Provide the [X, Y] coordinate of the cell's center where the given text is located.  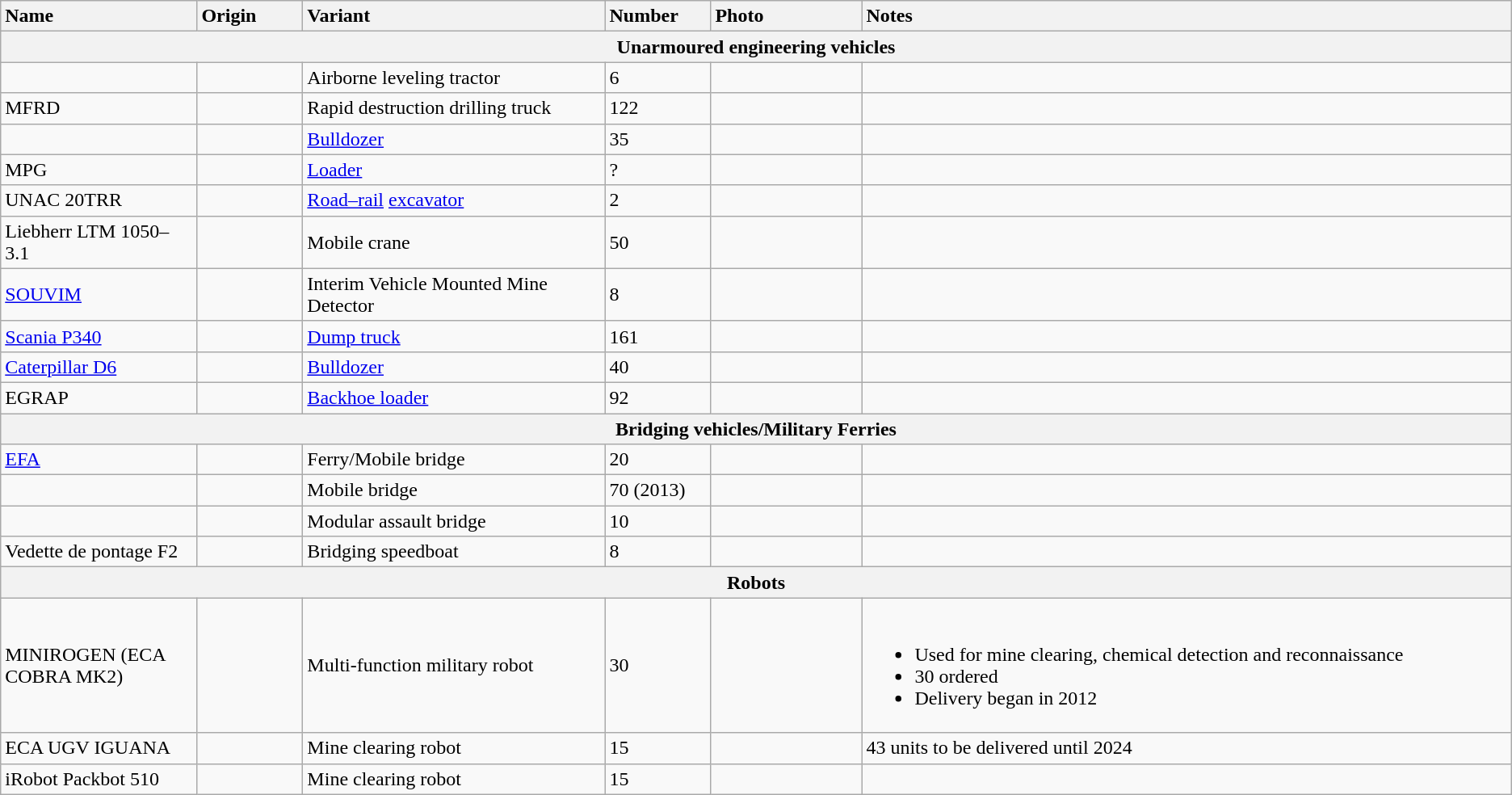
40 [657, 367]
Unarmoured engineering vehicles [756, 47]
? [657, 170]
20 [657, 460]
Backhoe loader [454, 397]
43 units to be delivered until 2024 [1186, 748]
EFA [99, 460]
MPG [99, 170]
Mobile bridge [454, 490]
92 [657, 397]
SOUVIM [99, 294]
Photo [787, 16]
Interim Vehicle Mounted Mine Detector [454, 294]
Airborne leveling tractor [454, 78]
Road–rail excavator [454, 200]
Mobile crane [454, 242]
70 (2013) [657, 490]
Liebherr LTM 1050–3.1 [99, 242]
Bridging speedboat [454, 552]
MINIROGEN (ECA COBRA MK2) [99, 666]
Vedette de pontage F2 [99, 552]
iRobot Packbot 510 [99, 779]
Variant [454, 16]
Loader [454, 170]
6 [657, 78]
Modular assault bridge [454, 521]
ECA UGV IGUANA [99, 748]
MFRD [99, 108]
Number [657, 16]
161 [657, 336]
50 [657, 242]
Origin [250, 16]
30 [657, 666]
Scania P340 [99, 336]
Bridging vehicles/Military Ferries [756, 429]
Rapid destruction drilling truck [454, 108]
Robots [756, 583]
35 [657, 139]
Used for mine clearing, chemical detection and reconnaissance30 orderedDelivery began in 2012 [1186, 666]
Caterpillar D6 [99, 367]
Ferry/Mobile bridge [454, 460]
122 [657, 108]
UNAC 20TRR [99, 200]
Notes [1186, 16]
EGRAP [99, 397]
Name [99, 16]
Multi-function military robot [454, 666]
10 [657, 521]
Dump truck [454, 336]
2 [657, 200]
